Return [X, Y] of the center of cell containing provided text 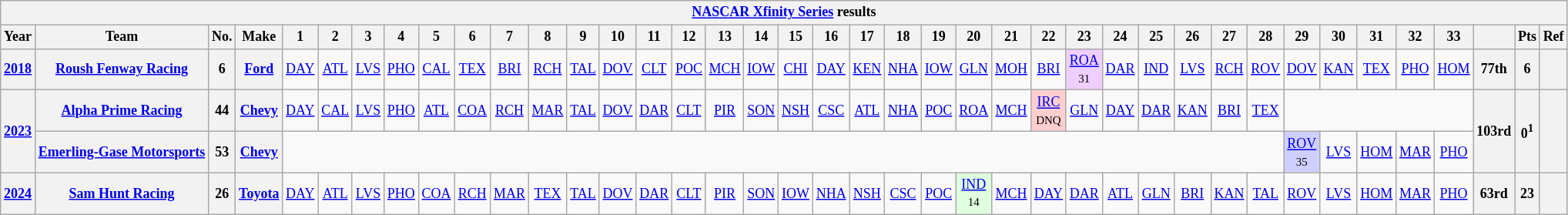
5 [436, 37]
20 [973, 37]
33 [1454, 37]
63rd [1494, 193]
ROV35 [1302, 152]
10 [618, 37]
Toyota [259, 193]
Alpha Prime Racing [122, 111]
2018 [18, 69]
Sam Hunt Racing [122, 193]
2023 [18, 131]
29 [1302, 37]
16 [831, 37]
32 [1416, 37]
01 [1528, 131]
MOH [1012, 69]
24 [1120, 37]
NASCAR Xfinity Series results [784, 12]
3 [368, 37]
17 [867, 37]
Emerling-Gase Motorsports [122, 152]
Ref [1553, 37]
7 [510, 37]
Year [18, 37]
ROA31 [1084, 69]
77th [1494, 69]
53 [222, 152]
44 [222, 111]
KEN [867, 69]
8 [548, 37]
19 [938, 37]
9 [583, 37]
2 [336, 37]
13 [725, 37]
IRCDNQ [1048, 111]
14 [761, 37]
Roush Fenway Racing [122, 69]
4 [402, 37]
22 [1048, 37]
IND [1157, 69]
2024 [18, 193]
27 [1229, 37]
15 [796, 37]
103rd [1494, 131]
25 [1157, 37]
Team [122, 37]
28 [1266, 37]
12 [689, 37]
No. [222, 37]
Pts [1528, 37]
31 [1377, 37]
18 [903, 37]
30 [1338, 37]
ROA [973, 111]
Make [259, 37]
CHI [796, 69]
21 [1012, 37]
11 [655, 37]
1 [300, 37]
Ford [259, 69]
IND14 [973, 193]
